Search for the cell housing the specified text and yield its [X, Y] center coordinate. 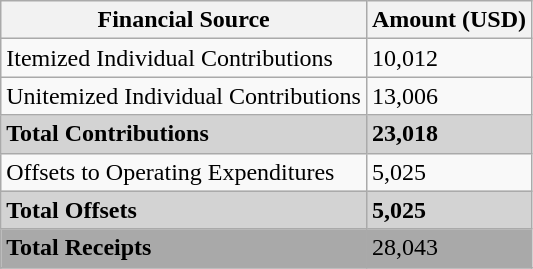
Offsets to Operating Expenditures [184, 172]
10,012 [448, 58]
Itemized Individual Contributions [184, 58]
Total Contributions [184, 134]
Financial Source [184, 20]
Total Offsets [184, 210]
Total Receipts [184, 248]
28,043 [448, 248]
13,006 [448, 96]
23,018 [448, 134]
Amount (USD) [448, 20]
Unitemized Individual Contributions [184, 96]
